Return the [X, Y] coordinate for the center point of the cell that contains the specified text.  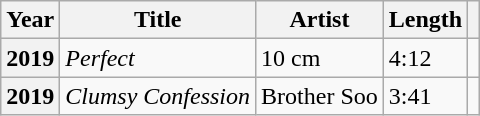
Clumsy Confession [158, 96]
3:41 [425, 96]
Brother Soo [320, 96]
Title [158, 20]
Year [30, 20]
10 cm [320, 58]
4:12 [425, 58]
Artist [320, 20]
Perfect [158, 58]
Length [425, 20]
